For the text-containing cell, return its midpoint in (X, Y) coordinate format. 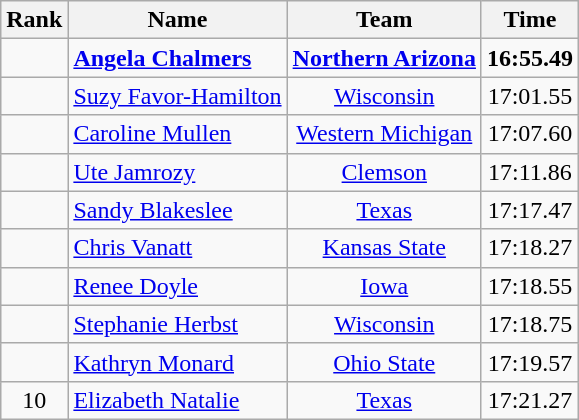
Rank (34, 20)
Caroline Mullen (178, 134)
Angela Chalmers (178, 58)
Sandy Blakeslee (178, 210)
10 (34, 400)
Clemson (384, 172)
17:21.27 (530, 400)
Iowa (384, 286)
Time (530, 20)
Kansas State (384, 248)
Chris Vanatt (178, 248)
Kathryn Monard (178, 362)
17:18.55 (530, 286)
17:18.75 (530, 324)
Renee Doyle (178, 286)
17:18.27 (530, 248)
Suzy Favor-Hamilton (178, 96)
Team (384, 20)
Elizabeth Natalie (178, 400)
17:11.86 (530, 172)
Stephanie Herbst (178, 324)
17:19.57 (530, 362)
17:17.47 (530, 210)
17:07.60 (530, 134)
17:01.55 (530, 96)
Western Michigan (384, 134)
Ohio State (384, 362)
Name (178, 20)
Ute Jamrozy (178, 172)
16:55.49 (530, 58)
Northern Arizona (384, 58)
